Pinpoint the cell where the given text exists, returning its [X, Y] midpoint coordinate. 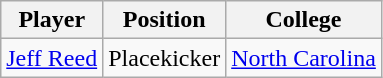
Jeff Reed [52, 58]
Placekicker [164, 58]
Position [164, 20]
Player [52, 20]
North Carolina [304, 58]
College [304, 20]
